Extract the [x, y] coordinate from the center of the cell holding the provided text.  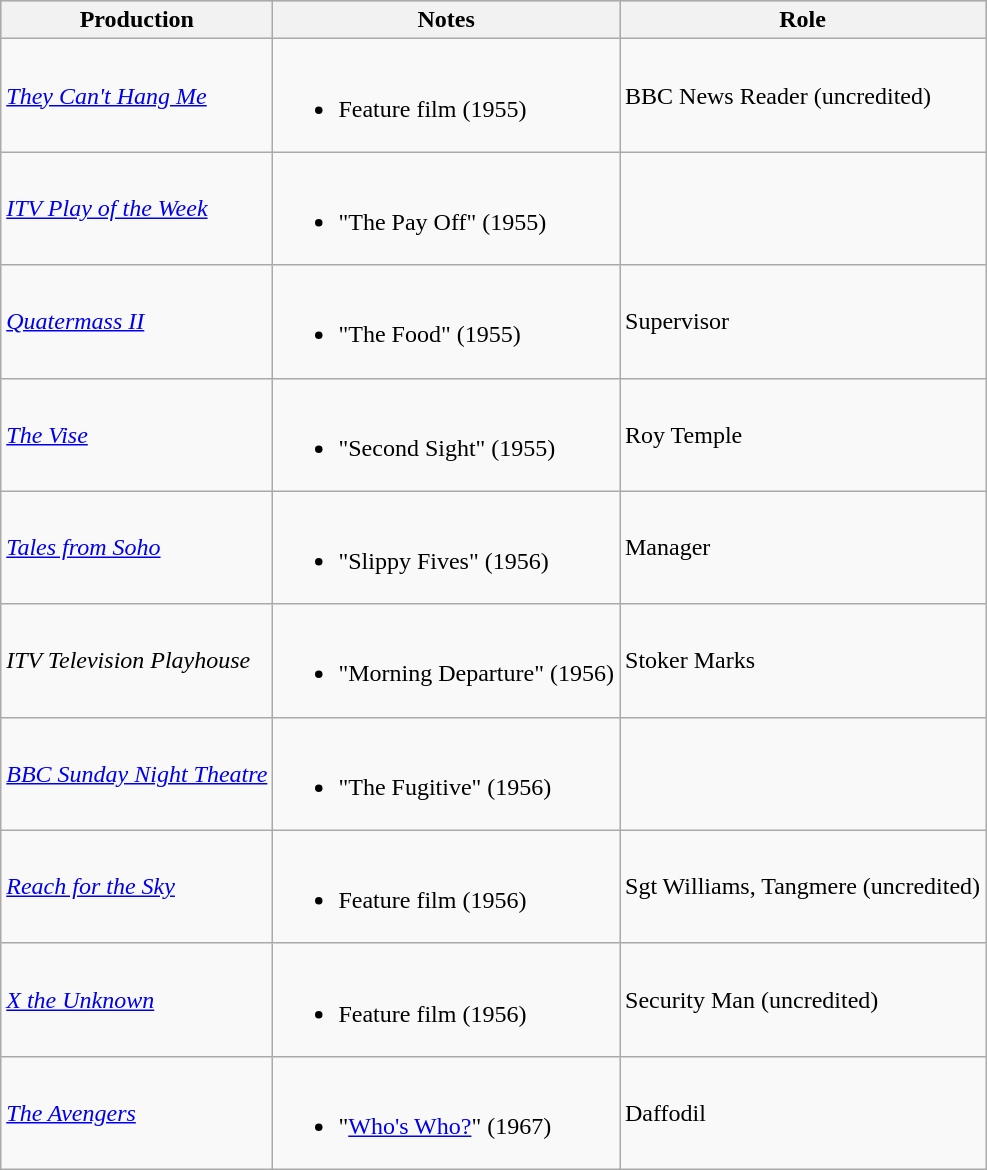
Role [803, 20]
"Slippy Fives" (1956) [446, 548]
ITV Play of the Week [137, 208]
X the Unknown [137, 1000]
Quatermass II [137, 322]
Tales from Soho [137, 548]
Roy Temple [803, 434]
ITV Television Playhouse [137, 660]
They Can't Hang Me [137, 96]
"The Fugitive" (1956) [446, 774]
BBC News Reader (uncredited) [803, 96]
"Second Sight" (1955) [446, 434]
Supervisor [803, 322]
The Vise [137, 434]
The Avengers [137, 1112]
Stoker Marks [803, 660]
Sgt Williams, Tangmere (uncredited) [803, 886]
Notes [446, 20]
Reach for the Sky [137, 886]
"Who's Who?" (1967) [446, 1112]
"The Food" (1955) [446, 322]
"Morning Departure" (1956) [446, 660]
Daffodil [803, 1112]
Production [137, 20]
Feature film (1955) [446, 96]
Security Man (uncredited) [803, 1000]
BBC Sunday Night Theatre [137, 774]
"The Pay Off" (1955) [446, 208]
Manager [803, 548]
